For the text-containing cell, return its midpoint in [x, y] coordinate format. 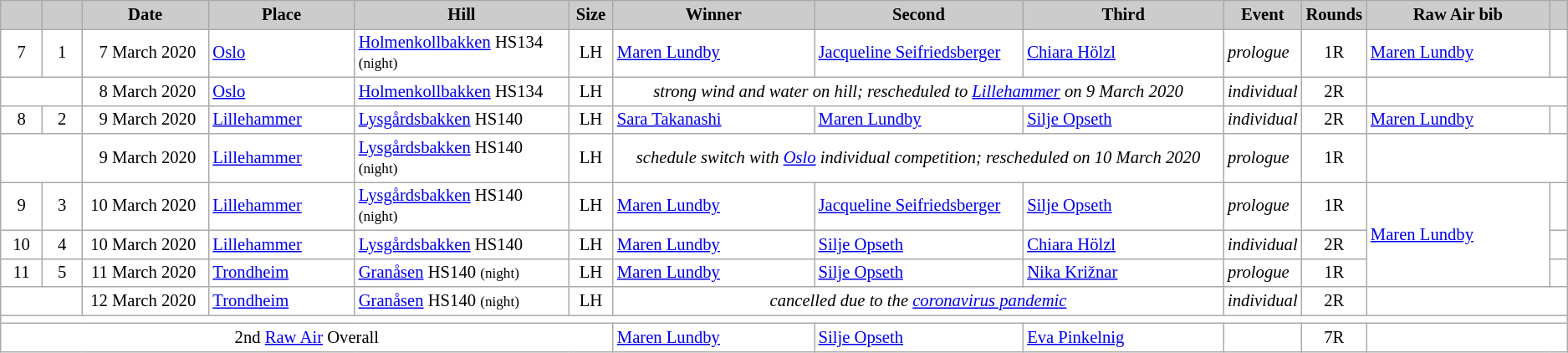
Holmenkollbakken HS134 (night) [462, 53]
10 [22, 244]
Sara Takanashi [714, 120]
12 March 2020 [146, 300]
Place [281, 14]
Holmenkollbakken HS134 [462, 91]
schedule switch with Oslo individual competition; rescheduled on 10 March 2020 [918, 158]
7 [22, 53]
Event [1263, 14]
cancelled due to the coronavirus pandemic [918, 300]
Third [1123, 14]
Size [590, 14]
2 [62, 120]
8 [22, 120]
Second [919, 14]
5 [62, 273]
Raw Air bib [1458, 14]
Winner [714, 14]
strong wind and water on hill; rescheduled to Lillehammer on 9 March 2020 [918, 91]
7R [1335, 337]
3 [62, 206]
2nd Raw Air Overall [307, 337]
Rounds [1335, 14]
9 [22, 206]
Eva Pinkelnig [1123, 337]
Hill [462, 14]
4 [62, 244]
1 [62, 53]
11 March 2020 [146, 273]
Date [146, 14]
Nika Križnar [1123, 273]
7 March 2020 [146, 53]
8 March 2020 [146, 91]
11 [22, 273]
